Search for the cell housing the specified text and yield its [X, Y] center coordinate. 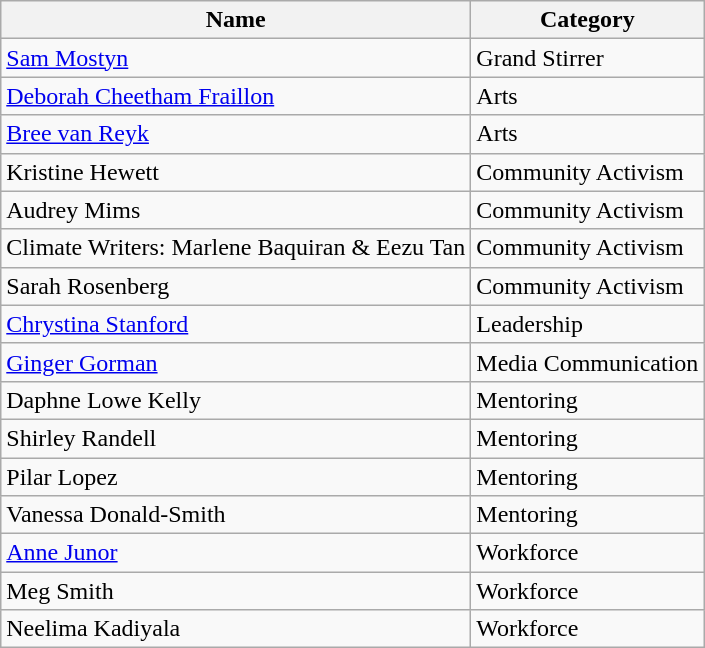
Pilar Lopez [236, 477]
Chrystina Stanford [236, 324]
Audrey Mims [236, 210]
Meg Smith [236, 591]
Bree van Reyk [236, 134]
Shirley Randell [236, 438]
Ginger Gorman [236, 362]
Daphne Lowe Kelly [236, 400]
Vanessa Donald-Smith [236, 515]
Deborah Cheetham Fraillon [236, 96]
Leadership [588, 324]
Kristine Hewett [236, 172]
Sarah Rosenberg [236, 286]
Category [588, 20]
Sam Mostyn [236, 58]
Climate Writers: Marlene Baquiran & Eezu Tan [236, 248]
Grand Stirrer [588, 58]
Name [236, 20]
Neelima Kadiyala [236, 629]
Media Communication [588, 362]
Anne Junor [236, 553]
